Pinpoint the cell where the given text exists, returning its (X, Y) midpoint coordinate. 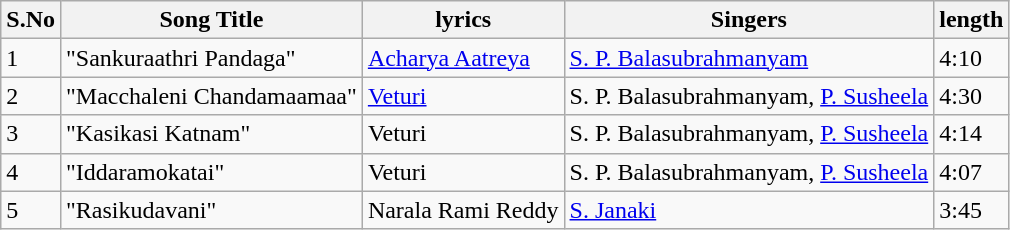
3 (31, 134)
Narala Rami Reddy (463, 210)
5 (31, 210)
Singers (749, 20)
4:07 (972, 172)
2 (31, 96)
4:10 (972, 58)
lyrics (463, 20)
"Macchaleni Chandamaamaa" (211, 96)
Acharya Aatreya (463, 58)
S.No (31, 20)
4:14 (972, 134)
S. Janaki (749, 210)
S. P. Balasubrahmanyam (749, 58)
length (972, 20)
"Rasikudavani" (211, 210)
3:45 (972, 210)
"Iddaramokatai" (211, 172)
"Kasikasi Katnam" (211, 134)
4 (31, 172)
1 (31, 58)
4:30 (972, 96)
Song Title (211, 20)
"Sankuraathri Pandaga" (211, 58)
